Capture the cell that displays the provided text and extract its [x, y] central coordinate. 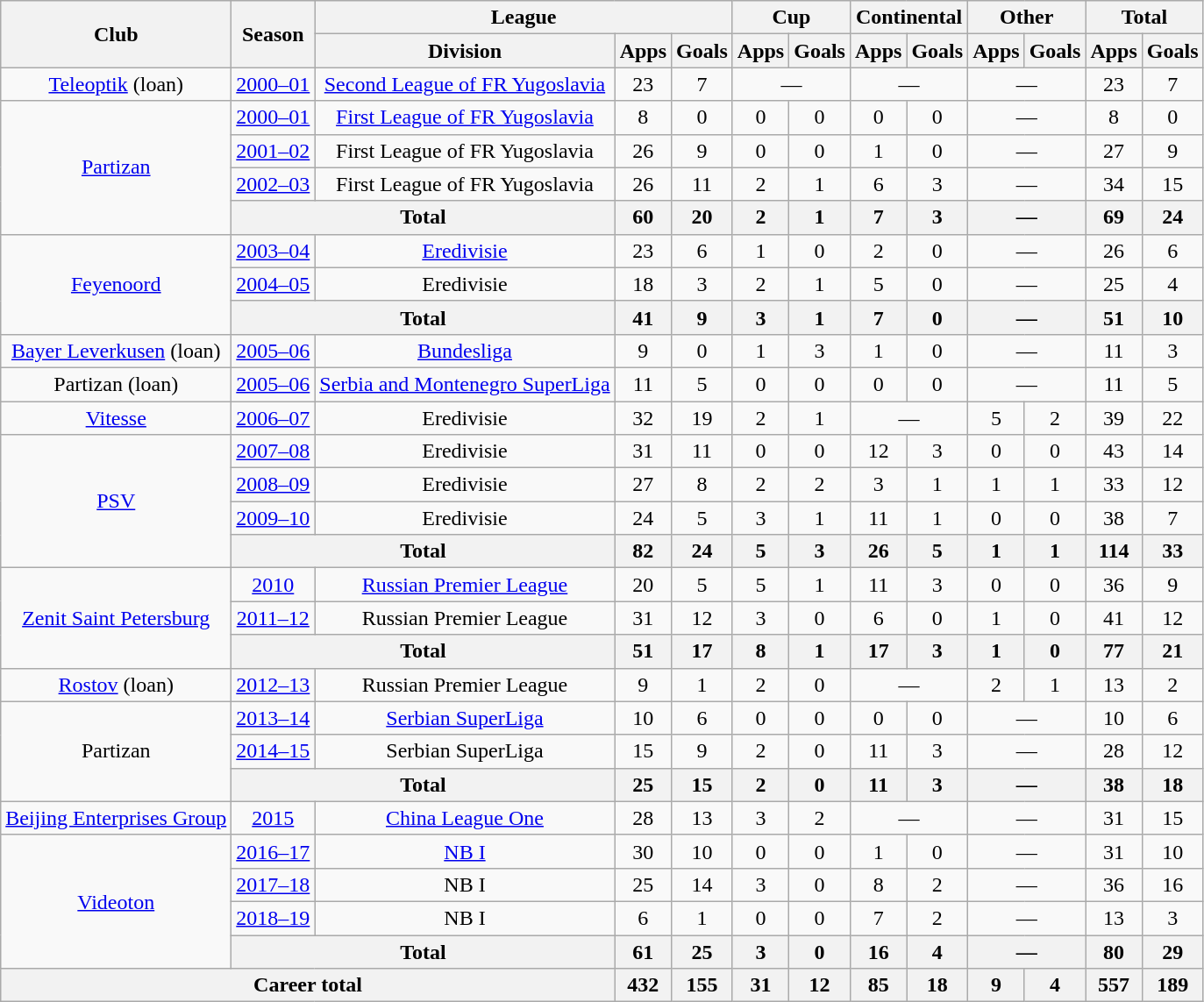
2010 [274, 585]
2003–04 [274, 251]
Vitesse [116, 418]
2009–10 [274, 518]
29 [1172, 951]
2016–17 [274, 851]
2011–12 [274, 618]
2002–03 [274, 184]
80 [1114, 951]
61 [643, 951]
Beijing Enterprises Group [116, 818]
Continental [908, 18]
Teleoptik (loan) [116, 84]
2008–09 [274, 485]
34 [1114, 184]
19 [702, 418]
Videoton [116, 901]
432 [643, 985]
2018–19 [274, 918]
Career total [308, 985]
2017–18 [274, 885]
39 [1114, 418]
85 [878, 985]
Division [465, 51]
2015 [274, 818]
2012–13 [274, 685]
32 [643, 418]
PSV [116, 501]
Other [1027, 18]
155 [702, 985]
Club [116, 34]
Feyenoord [116, 284]
43 [1114, 451]
21 [1172, 651]
69 [1114, 217]
Partizan (loan) [116, 384]
30 [643, 851]
77 [1114, 651]
Season [274, 34]
Zenit Saint Petersburg [116, 618]
82 [643, 551]
2004–05 [274, 284]
114 [1114, 551]
League [524, 18]
22 [1172, 418]
2006–07 [274, 418]
Rostov (loan) [116, 685]
Cup [791, 18]
2014–15 [274, 751]
2013–14 [274, 718]
Serbia and Montenegro SuperLiga [465, 384]
China League One [465, 818]
2007–08 [274, 451]
557 [1114, 985]
Bundesliga [465, 351]
2001–02 [274, 151]
Second League of FR Yugoslavia [465, 84]
60 [643, 217]
189 [1172, 985]
Bayer Leverkusen (loan) [116, 351]
